Detect which cell encompasses the target text, then output its [X, Y] center coordinate. 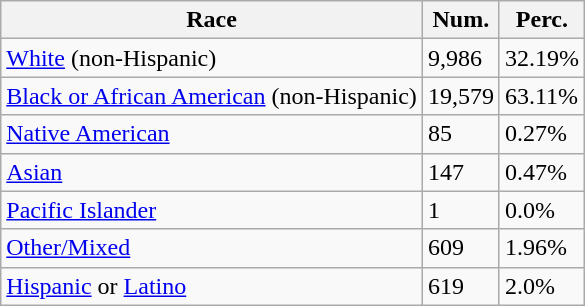
Perc. [542, 20]
Other/Mixed [212, 248]
609 [460, 248]
63.11% [542, 96]
Black or African American (non-Hispanic) [212, 96]
White (non-Hispanic) [212, 58]
19,579 [460, 96]
0.47% [542, 172]
1 [460, 210]
9,986 [460, 58]
Pacific Islander [212, 210]
1.96% [542, 248]
0.0% [542, 210]
32.19% [542, 58]
619 [460, 286]
Num. [460, 20]
147 [460, 172]
Native American [212, 134]
Asian [212, 172]
Race [212, 20]
Hispanic or Latino [212, 286]
85 [460, 134]
2.0% [542, 286]
0.27% [542, 134]
